Capture the cell that displays the provided text and extract its (X, Y) central coordinate. 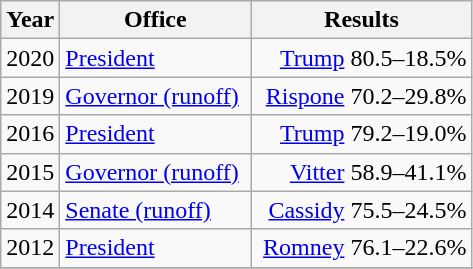
Romney 76.1–22.6% (362, 248)
2012 (30, 248)
2015 (30, 172)
Office (156, 20)
Year (30, 20)
2016 (30, 134)
Results (362, 20)
2014 (30, 210)
Rispone 70.2–29.8% (362, 96)
Trump 79.2–19.0% (362, 134)
2020 (30, 58)
2019 (30, 96)
Trump 80.5–18.5% (362, 58)
Vitter 58.9–41.1% (362, 172)
Cassidy 75.5–24.5% (362, 210)
Senate (runoff) (156, 210)
